Extract the (X, Y) coordinate from the center of the cell holding the provided text.  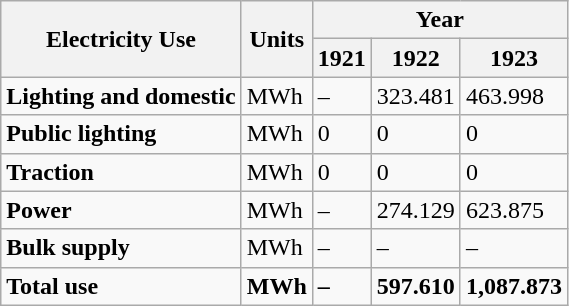
1,087.873 (514, 286)
1922 (416, 58)
Electricity Use (121, 39)
1921 (342, 58)
Total use (121, 286)
Traction (121, 172)
1923 (514, 58)
463.998 (514, 96)
Public lighting (121, 134)
Bulk supply (121, 248)
Power (121, 210)
Lighting and domestic (121, 96)
274.129 (416, 210)
Year (440, 20)
597.610 (416, 286)
623.875 (514, 210)
323.481 (416, 96)
Units (276, 39)
